Identify which cell holds the provided text, then report its [X, Y] central coordinate. 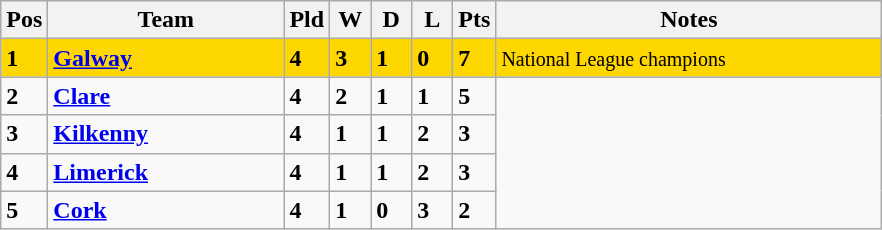
7 [474, 58]
Team [166, 20]
Cork [166, 210]
Pld [307, 20]
L [432, 20]
D [392, 20]
Pos [24, 20]
Notes [689, 20]
Pts [474, 20]
National League champions [689, 58]
Clare [166, 96]
W [350, 20]
Kilkenny [166, 134]
Limerick [166, 172]
Galway [166, 58]
